Extract the [X, Y] coordinate from the center of the cell holding the provided text.  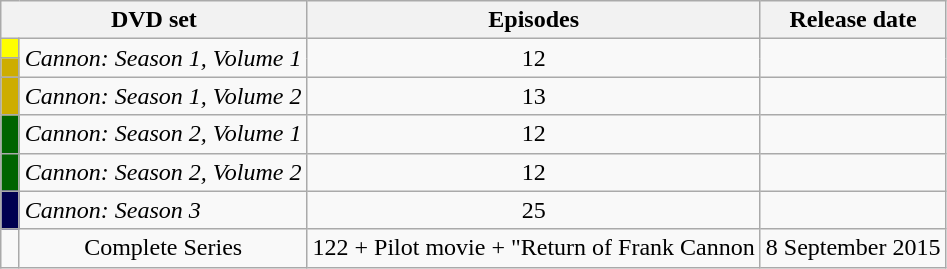
Episodes [534, 20]
Cannon: Season 2, Volume 2 [163, 172]
Cannon: Season 1, Volume 2 [163, 96]
13 [534, 96]
8 September 2015 [853, 248]
DVD set [154, 20]
25 [534, 210]
Cannon: Season 3 [163, 210]
Complete Series [163, 248]
122 + Pilot movie + "Return of Frank Cannon [534, 248]
Cannon: Season 1, Volume 1 [163, 58]
Release date [853, 20]
Cannon: Season 2, Volume 1 [163, 134]
